Provide the (x, y) coordinate of the cell's center where the given text is located.  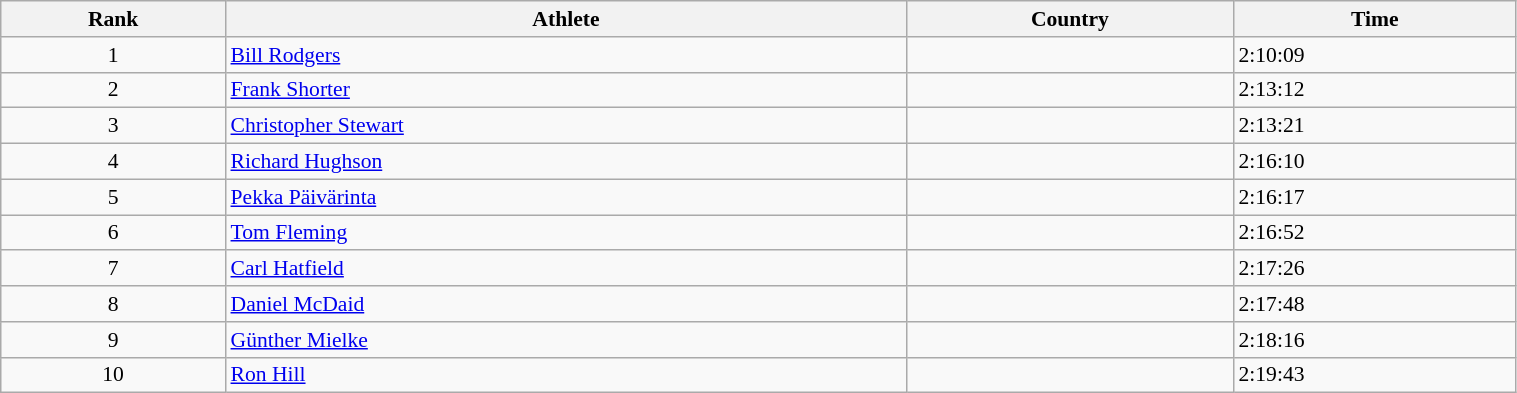
Ron Hill (566, 375)
2:16:52 (1374, 233)
5 (114, 197)
2:16:10 (1374, 162)
2:19:43 (1374, 375)
2:16:17 (1374, 197)
Christopher Stewart (566, 126)
Time (1374, 19)
2:18:16 (1374, 340)
Daniel McDaid (566, 304)
Bill Rodgers (566, 55)
2:13:21 (1374, 126)
Country (1070, 19)
Günther Mielke (566, 340)
2:13:12 (1374, 90)
3 (114, 126)
Tom Fleming (566, 233)
4 (114, 162)
6 (114, 233)
Pekka Päivärinta (566, 197)
1 (114, 55)
2 (114, 90)
8 (114, 304)
Carl Hatfield (566, 269)
Athlete (566, 19)
Rank (114, 19)
10 (114, 375)
9 (114, 340)
Richard Hughson (566, 162)
7 (114, 269)
2:17:26 (1374, 269)
2:10:09 (1374, 55)
2:17:48 (1374, 304)
Frank Shorter (566, 90)
